Output the (X, Y) coordinate of the center of the cell containing the given text.  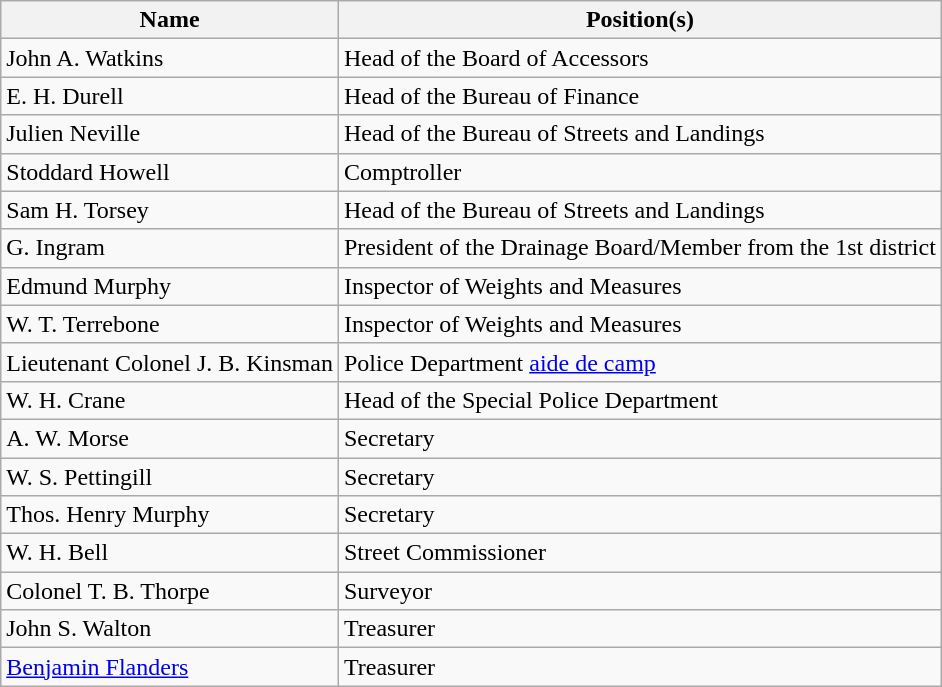
Benjamin Flanders (170, 667)
Head of the Special Police Department (640, 400)
E. H. Durell (170, 96)
Street Commissioner (640, 553)
W. S. Pettingill (170, 477)
Name (170, 20)
Stoddard Howell (170, 172)
G. Ingram (170, 248)
Head of the Board of Accessors (640, 58)
John A. Watkins (170, 58)
Lieutenant Colonel J. B. Kinsman (170, 362)
Position(s) (640, 20)
W. T. Terrebone (170, 324)
Colonel T. B. Thorpe (170, 591)
Thos. Henry Murphy (170, 515)
W. H. Crane (170, 400)
John S. Walton (170, 629)
Police Department aide de camp (640, 362)
President of the Drainage Board/Member from the 1st district (640, 248)
Sam H. Torsey (170, 210)
Surveyor (640, 591)
Comptroller (640, 172)
Head of the Bureau of Finance (640, 96)
W. H. Bell (170, 553)
Edmund Murphy (170, 286)
Julien Neville (170, 134)
A. W. Morse (170, 438)
